Determine the (X, Y) coordinate at the center of the cell enclosing the given text.  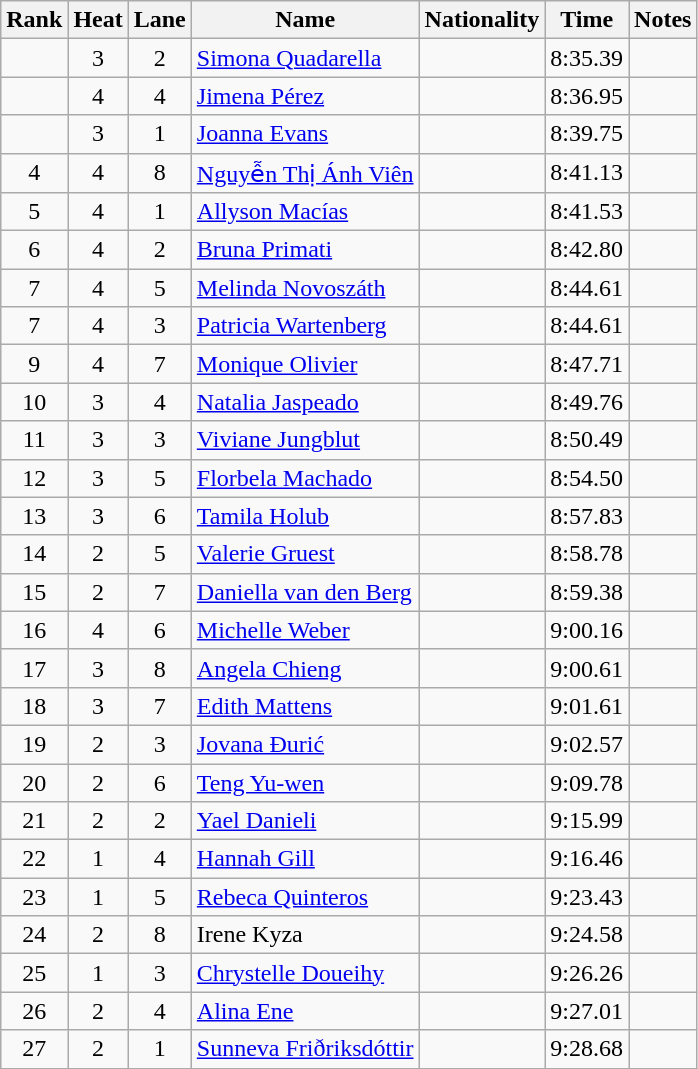
Irene Kyza (305, 935)
9:09.78 (587, 783)
9:15.99 (587, 821)
9:28.68 (587, 1049)
Allyson Macías (305, 212)
9:27.01 (587, 1011)
9:02.57 (587, 744)
Alina Ene (305, 1011)
26 (34, 1011)
Bruna Primati (305, 250)
Michelle Weber (305, 630)
8:41.13 (587, 173)
10 (34, 402)
9:01.61 (587, 706)
Lane (160, 20)
24 (34, 935)
Chrystelle Doueihy (305, 973)
9:00.16 (587, 630)
25 (34, 973)
Viviane Jungblut (305, 440)
Monique Olivier (305, 364)
20 (34, 783)
9:16.46 (587, 859)
21 (34, 821)
Yael Danieli (305, 821)
Melinda Novoszáth (305, 288)
11 (34, 440)
9:24.58 (587, 935)
8:49.76 (587, 402)
17 (34, 668)
13 (34, 516)
Teng Yu-wen (305, 783)
15 (34, 592)
19 (34, 744)
Hannah Gill (305, 859)
Natalia Jaspeado (305, 402)
Rank (34, 20)
Edith Mattens (305, 706)
8:35.39 (587, 58)
Daniella van den Berg (305, 592)
Nguyễn Thị Ánh Viên (305, 173)
8:59.38 (587, 592)
8:36.95 (587, 96)
22 (34, 859)
Notes (663, 20)
8:39.75 (587, 134)
16 (34, 630)
Florbela Machado (305, 478)
Sunneva Friðriksdóttir (305, 1049)
8:47.71 (587, 364)
12 (34, 478)
8:58.78 (587, 554)
Nationality (482, 20)
Joanna Evans (305, 134)
27 (34, 1049)
9:26.26 (587, 973)
Jimena Pérez (305, 96)
8:42.80 (587, 250)
9:00.61 (587, 668)
Rebeca Quinteros (305, 897)
Simona Quadarella (305, 58)
Angela Chieng (305, 668)
Valerie Gruest (305, 554)
Name (305, 20)
14 (34, 554)
Heat (98, 20)
8:50.49 (587, 440)
8:57.83 (587, 516)
8:54.50 (587, 478)
Patricia Wartenberg (305, 326)
18 (34, 706)
9 (34, 364)
8:41.53 (587, 212)
Time (587, 20)
23 (34, 897)
Jovana Đurić (305, 744)
Tamila Holub (305, 516)
9:23.43 (587, 897)
